Extract the (x, y) coordinate from the center of the cell holding the provided text.  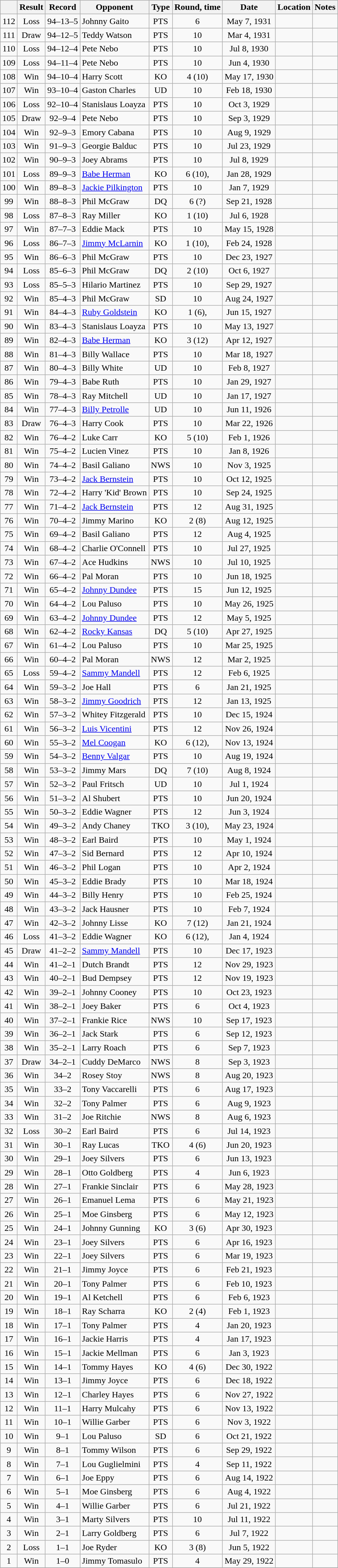
51–3–2 (63, 798)
Nov 3, 1922 (249, 1422)
90 (9, 326)
81 (9, 451)
Jun 5, 1922 (249, 1547)
79–4–3 (63, 382)
98 (9, 215)
94 (9, 271)
Feb 1, 1926 (249, 437)
Frankie Sinclair (114, 1186)
Nov 27, 1922 (249, 1395)
Oct 12, 1925 (249, 479)
96 (9, 243)
6 (?) (198, 202)
35 (9, 1089)
24–1 (63, 1228)
Jul 27, 1925 (249, 548)
86 (9, 382)
101 (9, 174)
Aug 4, 1925 (249, 534)
89 (9, 340)
56–3–2 (63, 729)
Harry 'Kid' Brown (114, 493)
Jul 21, 1922 (249, 1506)
Mar 19, 1923 (249, 1256)
Nov 13, 1922 (249, 1408)
92–9–4 (63, 118)
Jul 7, 1922 (249, 1533)
Jul 14, 1923 (249, 1131)
17 (9, 1339)
7 (10) (198, 770)
39 (9, 1034)
52–3–2 (63, 784)
May 29, 1922 (249, 1561)
33 (9, 1117)
1–1 (63, 1547)
31–2 (63, 1117)
Jack Stark (114, 1034)
67 (9, 645)
Jun 15, 1927 (249, 312)
Bud Dempsey (114, 978)
Apr 10, 1924 (249, 854)
77–4–3 (63, 410)
May 13, 1927 (249, 326)
93 (9, 285)
Tony Vaccarelli (114, 1089)
Notes (325, 7)
86–7–3 (63, 243)
Ray Lucas (114, 1145)
Jun 3, 1924 (249, 812)
19 (9, 1311)
Larry Goldberg (114, 1533)
Joe Ryder (114, 1547)
26 (9, 1214)
Sep 21, 1928 (249, 202)
90–9–3 (63, 160)
56 (9, 798)
40 (9, 1020)
Otto Goldberg (114, 1173)
Apr 12, 1927 (249, 340)
1–0 (63, 1561)
Jackie Harris (114, 1339)
Lou Guglielmini (114, 1464)
3 (10), (198, 826)
7 (9, 1478)
30 (9, 1159)
99 (9, 202)
7–1 (63, 1464)
94–12–5 (63, 35)
Jimmy Marino (114, 520)
97 (9, 229)
Jan 28, 1929 (249, 174)
54–3–2 (63, 756)
Al Shubert (114, 798)
88–8–3 (63, 202)
Jan 13, 1925 (249, 701)
25–1 (63, 1214)
1 (10) (198, 215)
Dec 15, 1924 (249, 715)
Tommy Wilson (114, 1450)
22 (9, 1269)
Emory Cabana (114, 132)
57–3–2 (63, 715)
92–9–3 (63, 132)
3 (12) (198, 340)
Phil Logan (114, 867)
20 (9, 1298)
May 21, 1923 (249, 1200)
64–4–2 (63, 604)
Jul 1, 1924 (249, 784)
66–4–2 (63, 576)
47 (9, 923)
Jack Hausner (114, 909)
May 23, 1924 (249, 826)
72–4–2 (63, 493)
76 (9, 520)
Oct 23, 1923 (249, 992)
1 (9, 1561)
38–2–1 (63, 1006)
Ace Hudkins (114, 562)
70–4–2 (63, 520)
Jun 12, 1925 (249, 590)
Sep 7, 1923 (249, 1048)
Jan 8, 1926 (249, 451)
Feb 1, 1923 (249, 1311)
Aug 4, 1922 (249, 1491)
Mar 22, 1926 (249, 424)
2–1 (63, 1533)
78–4–3 (63, 395)
107 (9, 90)
Hilario Martinez (114, 285)
Aug 24, 1927 (249, 299)
106 (9, 104)
Andy Chaney (114, 826)
71 (9, 590)
Johnny Lisse (114, 923)
Jun 20, 1923 (249, 1145)
Feb 10, 1923 (249, 1283)
83 (9, 424)
43 (9, 978)
23 (9, 1256)
103 (9, 146)
Aug 12, 1925 (249, 520)
4 (10) (198, 77)
68–4–2 (63, 548)
Ruby Goldstein (114, 312)
Feb 18, 1930 (249, 90)
Jul 10, 1925 (249, 562)
105 (9, 118)
Jackie Pilkington (114, 188)
46–3–2 (63, 867)
65–4–2 (63, 590)
110 (9, 49)
34 (9, 1103)
13 (9, 1395)
Nov 26, 1924 (249, 729)
21–1 (63, 1269)
1 (10), (198, 243)
21 (9, 1283)
62 (9, 715)
63 (9, 701)
19–1 (63, 1298)
72 (9, 576)
69–4–2 (63, 534)
Aug 9, 1929 (249, 132)
Gaston Charles (114, 90)
45–3–2 (63, 881)
14–1 (63, 1367)
Rocky Kansas (114, 632)
Feb 6, 1925 (249, 673)
Nov 19, 1923 (249, 978)
Jul 8, 1930 (249, 49)
Jul 11, 1922 (249, 1520)
41–2–2 (63, 951)
55 (9, 812)
2 (10) (198, 271)
18 (9, 1325)
6–1 (63, 1478)
Jun 18, 1925 (249, 576)
Eddie Brady (114, 881)
50–3–2 (63, 812)
30–2 (63, 1131)
Jun 13, 1923 (249, 1159)
74 (9, 548)
59 (9, 756)
82 (9, 437)
Billy Henry (114, 895)
14 (9, 1381)
Date (249, 7)
Jan 3, 1923 (249, 1353)
28 (9, 1186)
42–3–2 (63, 923)
Johnny Gaito (114, 21)
Dec 30, 1922 (249, 1367)
89–8–3 (63, 188)
3 (6) (198, 1228)
Jimmy Tomasulo (114, 1561)
Lucien Vinez (114, 451)
79 (9, 479)
Sep 24, 1925 (249, 493)
44–3–2 (63, 895)
11 (9, 1422)
3–1 (63, 1520)
87 (9, 368)
Jun 4, 1930 (249, 63)
9 (9, 1450)
Ray Mitchell (114, 395)
15–1 (63, 1353)
38 (9, 1048)
41–3–2 (63, 937)
Aug 31, 1925 (249, 507)
Harry Cook (114, 424)
73 (9, 562)
Jan 17, 1927 (249, 395)
48–3–2 (63, 839)
Result (31, 7)
20–1 (63, 1283)
89–9–3 (63, 174)
Sep 3, 1929 (249, 118)
32 (9, 1131)
94–10–4 (63, 77)
Apr 2, 1924 (249, 867)
16–1 (63, 1339)
Dutch Brandt (114, 964)
Jan 20, 1923 (249, 1325)
Mar 18, 1927 (249, 354)
87–8–3 (63, 215)
Record (63, 7)
Georgie Balduc (114, 146)
Babe Ruth (114, 382)
36 (9, 1076)
7 (12) (198, 923)
Cuddy DeMarco (114, 1062)
Jun 6, 1923 (249, 1173)
Whitey Fitzgerald (114, 715)
80–4–3 (63, 368)
83–4–3 (63, 326)
Mel Coogan (114, 742)
Aug 19, 1924 (249, 756)
Luis Vicentini (114, 729)
94–13–5 (63, 21)
53 (9, 839)
85 (9, 395)
41 (9, 1006)
Jun 20, 1924 (249, 798)
3 (8) (198, 1547)
91 (9, 312)
88 (9, 354)
Oct 21, 1922 (249, 1436)
71–4–2 (63, 507)
2 (4) (198, 1311)
Location (294, 7)
Feb 25, 1924 (249, 895)
61 (9, 729)
86–6–3 (63, 257)
Joe Hall (114, 687)
Teddy Watson (114, 35)
66 (9, 659)
Eddie Mack (114, 229)
100 (9, 188)
59–4–2 (63, 673)
94–11–4 (63, 63)
17–1 (63, 1325)
Joey Abrams (114, 160)
43–3–2 (63, 909)
Charley Hayes (114, 1395)
64 (9, 687)
May 1, 1924 (249, 839)
May 28, 1923 (249, 1186)
Johnny Gunning (114, 1228)
12–1 (63, 1395)
75–4–2 (63, 451)
Jimmy McLarnin (114, 243)
91–9–3 (63, 146)
Feb 6, 1923 (249, 1298)
29 (9, 1173)
37 (9, 1062)
Charlie O'Connell (114, 548)
60–4–2 (63, 659)
Mar 25, 1925 (249, 645)
34–2 (63, 1076)
Aug 9, 1923 (249, 1103)
Jan 21, 1925 (249, 687)
27 (9, 1200)
80 (9, 465)
May 17, 1930 (249, 77)
Joe Ritchie (114, 1117)
Sep 29, 1927 (249, 285)
May 15, 1928 (249, 229)
57 (9, 784)
33–2 (63, 1089)
Type (160, 7)
Paul Fritsch (114, 784)
74–4–2 (63, 465)
Dec 17, 1923 (249, 951)
Marty Silvers (114, 1520)
92 (9, 299)
11–1 (63, 1408)
76–4–2 (63, 437)
Mar 18, 1924 (249, 881)
23–1 (63, 1242)
2 (8) (198, 520)
49 (9, 895)
81–4–3 (63, 354)
Dec 18, 1922 (249, 1381)
Jan 17, 1923 (249, 1339)
34–2–1 (63, 1062)
84–4–3 (63, 312)
Oct 6, 1927 (249, 271)
112 (9, 21)
62–4–2 (63, 632)
Benny Valgar (114, 756)
39–2–1 (63, 992)
82–4–3 (63, 340)
63–4–2 (63, 618)
36–2–1 (63, 1034)
94–12–4 (63, 49)
Feb 24, 1928 (249, 243)
41–2–1 (63, 964)
102 (9, 160)
Sep 29, 1922 (249, 1450)
8–1 (63, 1450)
13–1 (63, 1381)
46 (9, 937)
61–4–2 (63, 645)
Apr 27, 1925 (249, 632)
75 (9, 534)
Oct 3, 1929 (249, 104)
Al Ketchell (114, 1298)
30–1 (63, 1145)
Tommy Hayes (114, 1367)
Joey Baker (114, 1006)
111 (9, 35)
Aug 14, 1922 (249, 1478)
24 (9, 1242)
Harry Scott (114, 77)
Billy White (114, 368)
104 (9, 132)
Frankie Rice (114, 1020)
Joe Eppy (114, 1478)
Aug 17, 1923 (249, 1089)
37–2–1 (63, 1020)
Mar 4, 1931 (249, 35)
Jun 11, 1926 (249, 410)
108 (9, 77)
44 (9, 964)
Rosey Stoy (114, 1076)
55–3–2 (63, 742)
Jul 23, 1929 (249, 146)
40–2–1 (63, 978)
78 (9, 493)
Jan 4, 1924 (249, 937)
95 (9, 257)
48 (9, 909)
May 12, 1923 (249, 1214)
77 (9, 507)
27–1 (63, 1186)
Aug 20, 1923 (249, 1076)
Aug 6, 1923 (249, 1117)
18–1 (63, 1311)
Sep 3, 1923 (249, 1062)
Aug 8, 1924 (249, 770)
31 (9, 1145)
Nov 3, 1925 (249, 465)
59–3–2 (63, 687)
85–6–3 (63, 271)
Ray Scharra (114, 1311)
109 (9, 63)
10–1 (63, 1422)
Nov 29, 1923 (249, 964)
May 7, 1931 (249, 21)
29–1 (63, 1159)
Apr 16, 1923 (249, 1242)
5–1 (63, 1491)
Sep 12, 1923 (249, 1034)
Feb 8, 1927 (249, 368)
Dec 23, 1927 (249, 257)
3 (9, 1533)
Emanuel Lema (114, 1200)
Round, time (198, 7)
45 (9, 951)
Oct 4, 1923 (249, 1006)
85–5–3 (63, 285)
58 (9, 770)
Jul 8, 1929 (249, 160)
50 (9, 881)
51 (9, 867)
68 (9, 632)
85–4–3 (63, 299)
May 26, 1925 (249, 604)
Billy Petrolle (114, 410)
35–2–1 (63, 1048)
53–3–2 (63, 770)
Nov 13, 1924 (249, 742)
Johnny Cooney (114, 992)
54 (9, 826)
65 (9, 673)
69 (9, 618)
Mar 2, 1925 (249, 659)
26–1 (63, 1200)
9–1 (63, 1436)
2 (9, 1547)
47–3–2 (63, 854)
28–1 (63, 1173)
22–1 (63, 1256)
32–2 (63, 1103)
25 (9, 1228)
49–3–2 (63, 826)
Feb 21, 1923 (249, 1269)
Jan 7, 1929 (249, 188)
52 (9, 854)
84 (9, 410)
Jimmy Mars (114, 770)
Sid Bernard (114, 854)
Jackie Mellman (114, 1353)
Apr 30, 1923 (249, 1228)
Feb 7, 1924 (249, 909)
73–4–2 (63, 479)
1 (6), (198, 312)
Jan 29, 1927 (249, 382)
16 (9, 1353)
Jan 21, 1924 (249, 923)
93–10–4 (63, 90)
70 (9, 604)
4–1 (63, 1506)
Billy Wallace (114, 354)
Jimmy Goodrich (114, 701)
5 (9, 1506)
67–4–2 (63, 562)
Larry Roach (114, 1048)
Sep 11, 1922 (249, 1464)
58–3–2 (63, 701)
Luke Carr (114, 437)
76–4–3 (63, 424)
60 (9, 742)
Jul 6, 1928 (249, 215)
Ray Miller (114, 215)
87–7–3 (63, 229)
6 (10), (198, 174)
May 5, 1925 (249, 618)
92–10–4 (63, 104)
Sep 17, 1923 (249, 1020)
Harry Mulcahy (114, 1408)
Opponent (114, 7)
42 (9, 992)
